Provide the [X, Y] coordinate of the cell's center where the given text is located.  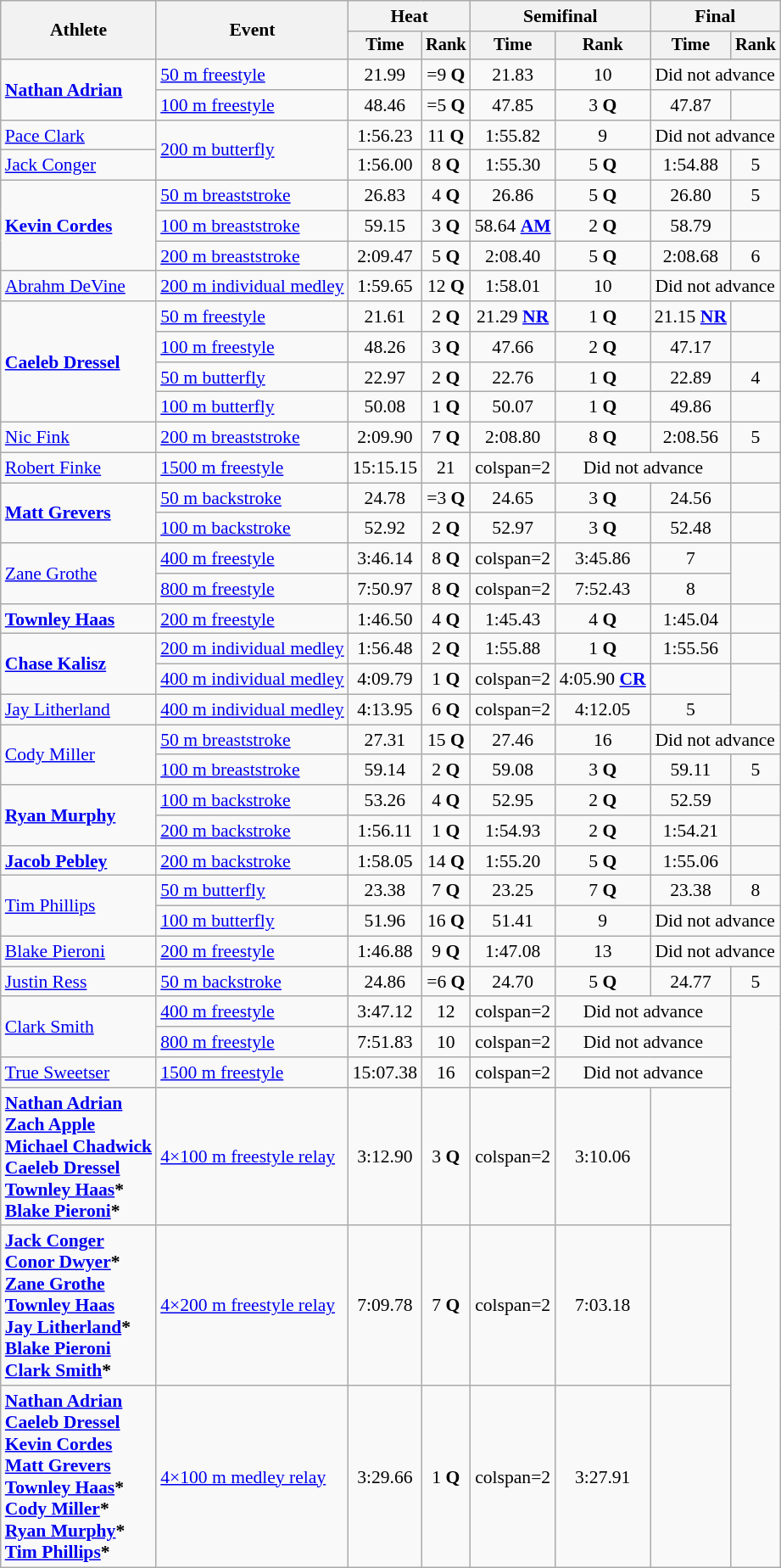
24.86 [385, 982]
4×100 m medley relay [253, 1476]
24.70 [513, 982]
1:54.21 [690, 831]
21.83 [513, 75]
1:55.06 [690, 861]
1:56.11 [385, 831]
True Sweetser [78, 1072]
Jacob Pebley [78, 861]
4×100 m freestyle relay [253, 1157]
7 [690, 558]
2:08.80 [513, 438]
50.07 [513, 407]
=9 Q [446, 75]
21 [446, 468]
52.48 [690, 529]
48.46 [385, 105]
59.11 [690, 770]
51.96 [385, 921]
53.26 [385, 800]
1:55.82 [513, 136]
23.25 [513, 891]
1:55.56 [690, 649]
24.65 [513, 498]
Final [716, 16]
3:45.86 [603, 558]
1:58.01 [513, 287]
6 [756, 256]
4:13.95 [385, 710]
47.85 [513, 105]
27.31 [385, 740]
50.08 [385, 407]
=3 Q [446, 498]
47.66 [513, 347]
2:08.68 [690, 256]
4 [756, 378]
1:55.88 [513, 649]
21.29 NR [513, 316]
1:59.65 [385, 287]
26.86 [513, 196]
1:47.08 [513, 952]
Chase Kalisz [78, 664]
58.79 [690, 227]
1:46.50 [385, 619]
51.41 [513, 921]
22.76 [513, 378]
15:07.38 [385, 1072]
24.77 [690, 982]
15 Q [446, 740]
13 [603, 952]
Tim Phillips [78, 906]
1:56.48 [385, 649]
7:09.78 [385, 1307]
=6 Q [446, 982]
Pace Clark [78, 136]
Blake Pieroni [78, 952]
Zane Grothe [78, 574]
Nic Fink [78, 438]
52.92 [385, 529]
59.14 [385, 770]
Nathan Adrian [78, 90]
3:47.12 [385, 1012]
=5 Q [446, 105]
4×200 m freestyle relay [253, 1307]
1:46.88 [385, 952]
4:05.90 CR [603, 680]
12 [446, 1012]
26.80 [690, 196]
Townley Haas [78, 619]
22.89 [690, 378]
3:27.91 [603, 1476]
Matt Grevers [78, 512]
21.61 [385, 316]
14 Q [446, 861]
7:50.97 [385, 589]
27.46 [513, 740]
1:45.04 [690, 619]
52.97 [513, 529]
4:12.05 [603, 710]
Caeleb Dressel [78, 361]
1:58.05 [385, 861]
Event [253, 31]
Cody Miller [78, 755]
15:15.15 [385, 468]
Jack CongerConor Dwyer*Zane GrotheTownley HaasJay Litherland*Blake PieroniClark Smith* [78, 1307]
Semifinal [561, 16]
3:12.90 [385, 1157]
47.87 [690, 105]
Justin Ress [78, 982]
7:03.18 [603, 1307]
3:46.14 [385, 558]
Nathan AdrianCaeleb DresselKevin CordesMatt GreversTownley Haas*Cody Miller*Ryan Murphy*Tim Phillips* [78, 1476]
1:54.93 [513, 831]
21.99 [385, 75]
4:09.79 [385, 680]
Ryan Murphy [78, 815]
52.95 [513, 800]
26.83 [385, 196]
Robert Finke [78, 468]
58.64 AM [513, 227]
Clark Smith [78, 1027]
Kevin Cordes [78, 226]
1:54.88 [690, 165]
52.59 [690, 800]
1:56.23 [385, 136]
Jack Conger [78, 165]
Nathan AdrianZach AppleMichael ChadwickCaeleb DresselTownley Haas*Blake Pieroni* [78, 1157]
3:29.66 [385, 1476]
Jay Litherland [78, 710]
49.86 [690, 407]
7:51.83 [385, 1042]
7:52.43 [603, 589]
3:10.06 [603, 1157]
Heat [410, 16]
1:56.00 [385, 165]
Athlete [78, 31]
1:45.43 [513, 619]
6 Q [446, 710]
16 Q [446, 921]
2:09.47 [385, 256]
11 Q [446, 136]
59.15 [385, 227]
2:08.40 [513, 256]
22.97 [385, 378]
48.26 [385, 347]
47.17 [690, 347]
21.15 NR [690, 316]
2:09.90 [385, 438]
9 Q [446, 952]
2:08.56 [690, 438]
1:55.20 [513, 861]
12 Q [446, 287]
24.78 [385, 498]
24.56 [690, 498]
200 m butterfly [253, 151]
Abrahm DeVine [78, 287]
59.08 [513, 770]
1:55.30 [513, 165]
